Return [x, y] of the center of cell containing provided text 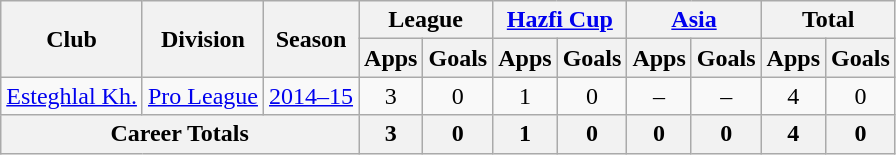
Career Totals [180, 134]
2014–15 [310, 96]
Esteghlal Kh. [72, 96]
Total [828, 20]
Season [310, 39]
Pro League [202, 96]
Asia [694, 20]
Hazfi Cup [560, 20]
Division [202, 39]
League [426, 20]
Club [72, 39]
